Find where the given text appears and provide that cell's center as (X, Y) coordinate. 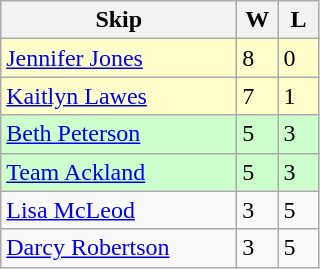
8 (258, 58)
L (298, 20)
Darcy Robertson (119, 248)
Skip (119, 20)
7 (258, 96)
Beth Peterson (119, 134)
Kaitlyn Lawes (119, 96)
W (258, 20)
Team Ackland (119, 172)
Jennifer Jones (119, 58)
1 (298, 96)
0 (298, 58)
Lisa McLeod (119, 210)
